Capture the cell that displays the provided text and extract its (x, y) central coordinate. 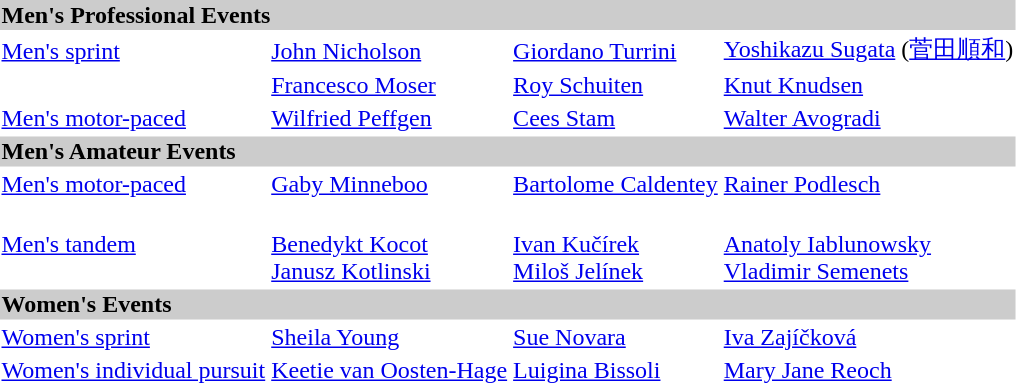
Yoshikazu Sugata (菅田順和) (868, 50)
Wilfried Peffgen (390, 119)
Men's Professional Events (508, 15)
Giordano Turrini (616, 50)
Ivan Kučírek Miloš Jelínek (616, 244)
Men's tandem (134, 244)
Women's Events (508, 305)
Benedykt Kocot Janusz Kotlinski (390, 244)
Rainer Podlesch (868, 185)
Anatoly Iablunowsky Vladimir Semenets (868, 244)
Roy Schuiten (616, 85)
Men's Amateur Events (508, 151)
Sue Novara (616, 337)
Knut Knudsen (868, 85)
Cees Stam (616, 119)
Iva Zajíčková (868, 337)
Francesco Moser (390, 85)
Walter Avogradi (868, 119)
Men's sprint (134, 50)
Bartolome Caldentey (616, 185)
Gaby Minneboo (390, 185)
Sheila Young (390, 337)
John Nicholson (390, 50)
Women's sprint (134, 337)
